Determine the (X, Y) coordinate at the center of the cell enclosing the given text.  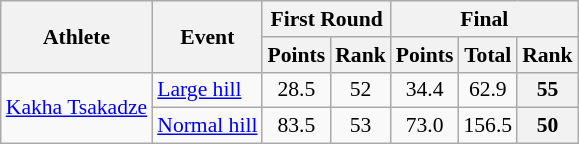
52 (360, 90)
83.5 (296, 126)
Total (488, 55)
62.9 (488, 90)
Normal hill (207, 126)
55 (548, 90)
156.5 (488, 126)
Kakha Tsakadze (76, 108)
73.0 (425, 126)
50 (548, 126)
53 (360, 126)
Large hill (207, 90)
Final (484, 19)
Event (207, 36)
Athlete (76, 36)
34.4 (425, 90)
First Round (326, 19)
28.5 (296, 90)
